Capture the cell that displays the provided text and extract its (x, y) central coordinate. 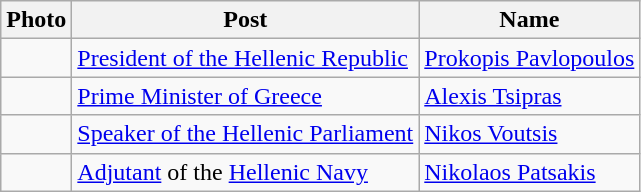
Photo (36, 20)
President of the Hellenic Republic (246, 58)
Name (530, 20)
Alexis Tsipras (530, 96)
Adjutant of the Hellenic Navy (246, 172)
Nikos Voutsis (530, 134)
Nikolaos Patsakis (530, 172)
Speaker of the Hellenic Parliament (246, 134)
Prokopis Pavlopoulos (530, 58)
Prime Minister of Greece (246, 96)
Post (246, 20)
